From the cell containing the given text, extract its center point as (x, y) coordinate. 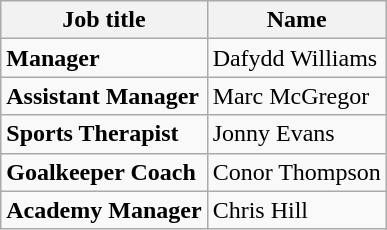
Goalkeeper Coach (104, 172)
Job title (104, 20)
Manager (104, 58)
Dafydd Williams (296, 58)
Jonny Evans (296, 134)
Conor Thompson (296, 172)
Chris Hill (296, 210)
Marc McGregor (296, 96)
Assistant Manager (104, 96)
Sports Therapist (104, 134)
Academy Manager (104, 210)
Name (296, 20)
